Detect which cell encompasses the target text, then output its (X, Y) center coordinate. 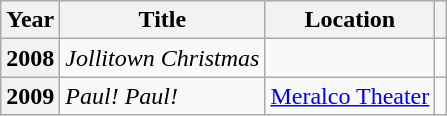
Title (162, 20)
Paul! Paul! (162, 96)
Year (30, 20)
Jollitown Christmas (162, 58)
2009 (30, 96)
Meralco Theater (350, 96)
2008 (30, 58)
Location (350, 20)
